Find where the given text appears and provide that cell's center as [X, Y] coordinate. 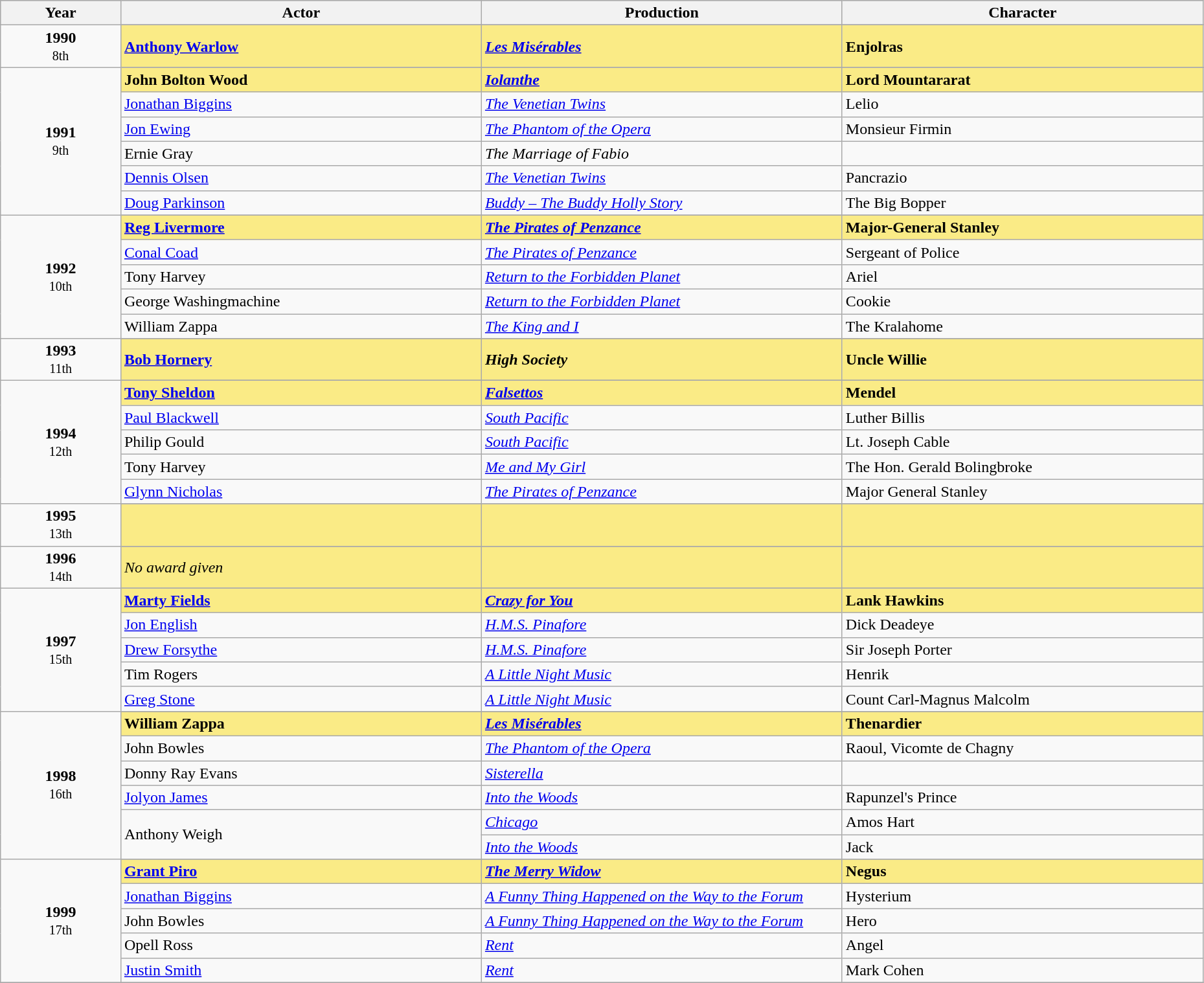
The King and I [662, 326]
Drew Forsythe [301, 650]
Sir Joseph Porter [1022, 650]
Justin Smith [301, 970]
The Hon. Gerald Bolingbroke [1022, 467]
Henrik [1022, 674]
Me and My Girl [662, 467]
Donny Ray Evans [301, 773]
Tony Sheldon [301, 393]
Uncle Willie [1022, 360]
199614th [61, 567]
Grant Piro [301, 872]
199513th [61, 525]
199210th [61, 277]
Sergeant of Police [1022, 252]
No award given [301, 567]
Amos Hart [1022, 822]
The Merry Widow [662, 872]
Greg Stone [301, 699]
Year [61, 13]
Count Carl-Magnus Malcolm [1022, 699]
The Big Bopper [1022, 203]
Glynn Nicholas [301, 491]
Dick Deadeye [1022, 625]
Luther Billis [1022, 418]
Tim Rogers [301, 674]
Reg Livermore [301, 227]
George Washingmachine [301, 301]
Opell Ross [301, 945]
Mark Cohen [1022, 970]
Hero [1022, 921]
Actor [301, 13]
Major General Stanley [1022, 491]
Conal Coad [301, 252]
Buddy – The Buddy Holly Story [662, 203]
Major-General Stanley [1022, 227]
Jolyon James [301, 798]
Ariel [1022, 277]
The Marriage of Fabio [662, 153]
Thenardier [1022, 723]
19919th [61, 141]
Ernie Gray [301, 153]
Angel [1022, 945]
Enjolras [1022, 47]
Raoul, Vicomte de Chagny [1022, 748]
Doug Parkinson [301, 203]
19908th [61, 47]
Character [1022, 13]
The Kralahome [1022, 326]
Pancrazio [1022, 178]
Lank Hawkins [1022, 600]
Anthony Weigh [301, 835]
Monsieur Firmin [1022, 129]
Jon English [301, 625]
Marty Fields [301, 600]
Rapunzel's Prince [1022, 798]
Lord Mountararat [1022, 80]
Cookie [1022, 301]
Chicago [662, 822]
John Bolton Wood [301, 80]
199917th [61, 921]
Iolanthe [662, 80]
Jon Ewing [301, 129]
Philip Gould [301, 442]
Falsettos [662, 393]
Lelio [1022, 104]
Dennis Olsen [301, 178]
199816th [61, 785]
Negus [1022, 872]
Hysterium [1022, 896]
199715th [61, 650]
199311th [61, 360]
Anthony Warlow [301, 47]
Paul Blackwell [301, 418]
199412th [61, 442]
Jack [1022, 847]
Bob Hornery [301, 360]
High Society [662, 360]
Production [662, 13]
Crazy for You [662, 600]
Mendel [1022, 393]
Lt. Joseph Cable [1022, 442]
Sisterella [662, 773]
